Extract the [X, Y] coordinate from the center of the cell holding the provided text.  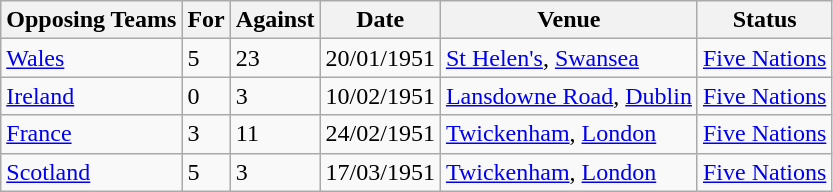
11 [275, 134]
Against [275, 20]
Date [380, 20]
0 [206, 96]
France [92, 134]
Lansdowne Road, Dublin [568, 96]
For [206, 20]
St Helen's, Swansea [568, 58]
Ireland [92, 96]
Venue [568, 20]
Scotland [92, 172]
23 [275, 58]
24/02/1951 [380, 134]
10/02/1951 [380, 96]
Opposing Teams [92, 20]
20/01/1951 [380, 58]
Wales [92, 58]
Status [764, 20]
17/03/1951 [380, 172]
